Scan for the cell matching the given text and deliver its (x, y) coordinate at center. 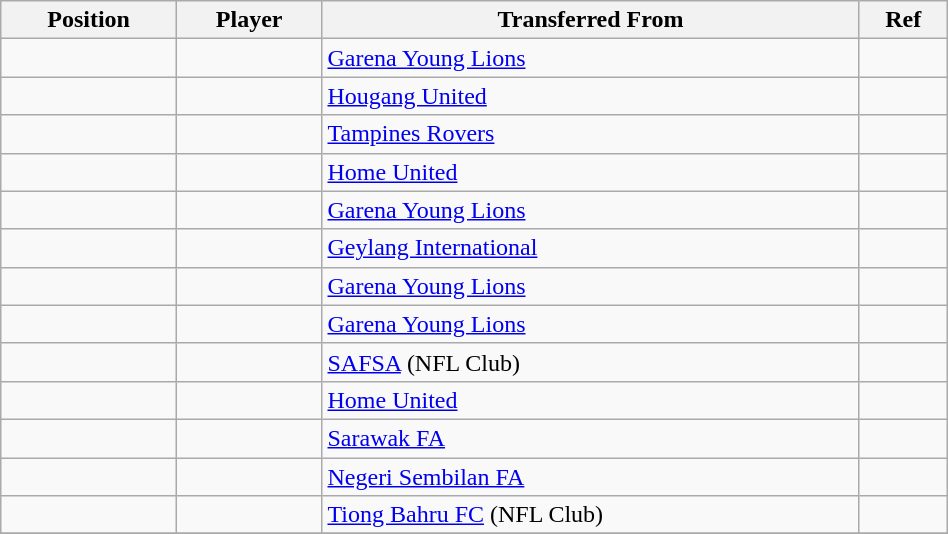
Tiong Bahru FC (NFL Club) (590, 515)
Transferred From (590, 20)
Tampines Rovers (590, 134)
Hougang United (590, 96)
SAFSA (NFL Club) (590, 362)
Ref (903, 20)
Geylang International (590, 248)
Player (249, 20)
Sarawak FA (590, 438)
Negeri Sembilan FA (590, 477)
Position (89, 20)
